Pinpoint the cell where the given text exists, returning its (x, y) midpoint coordinate. 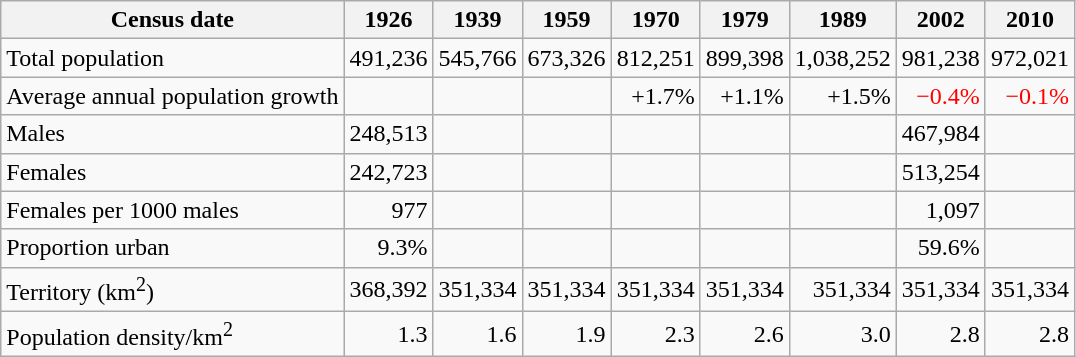
491,236 (388, 58)
Census date (172, 20)
248,513 (388, 134)
+1.5% (842, 96)
2.6 (744, 334)
2.3 (656, 334)
59.6% (940, 248)
545,766 (478, 58)
242,723 (388, 172)
1939 (478, 20)
−0.4% (940, 96)
1.6 (478, 334)
Males (172, 134)
Proportion urban (172, 248)
2010 (1030, 20)
1,097 (940, 210)
812,251 (656, 58)
467,984 (940, 134)
−0.1% (1030, 96)
1979 (744, 20)
1.3 (388, 334)
Total population (172, 58)
368,392 (388, 290)
977 (388, 210)
1989 (842, 20)
Females (172, 172)
2002 (940, 20)
Territory (km2) (172, 290)
513,254 (940, 172)
673,326 (566, 58)
972,021 (1030, 58)
9.3% (388, 248)
899,398 (744, 58)
1970 (656, 20)
1,038,252 (842, 58)
+1.7% (656, 96)
3.0 (842, 334)
1959 (566, 20)
981,238 (940, 58)
1.9 (566, 334)
Population density/km2 (172, 334)
Females per 1000 males (172, 210)
+1.1% (744, 96)
1926 (388, 20)
Average annual population growth (172, 96)
